Scan for the cell matching the given text and deliver its (x, y) coordinate at center. 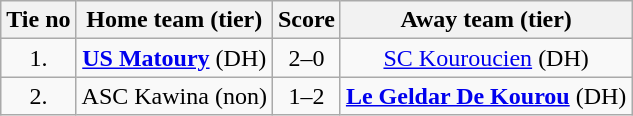
Score (306, 20)
US Matoury (DH) (174, 58)
2. (38, 96)
1. (38, 58)
ASC Kawina (non) (174, 96)
Home team (tier) (174, 20)
1–2 (306, 96)
Tie no (38, 20)
Le Geldar De Kourou (DH) (486, 96)
Away team (tier) (486, 20)
SC Kouroucien (DH) (486, 58)
2–0 (306, 58)
